Provide the [X, Y] coordinate of the cell's center where the given text is located.  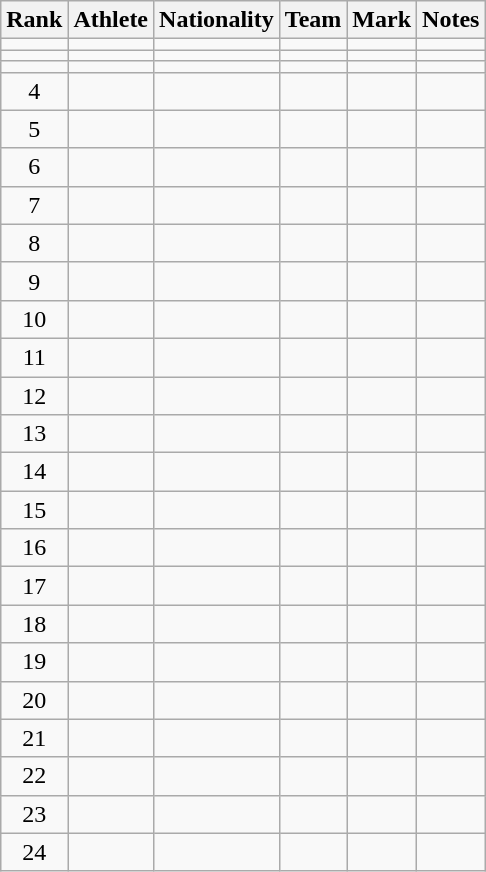
16 [34, 548]
9 [34, 281]
17 [34, 586]
18 [34, 624]
5 [34, 129]
19 [34, 662]
6 [34, 167]
23 [34, 814]
24 [34, 852]
Notes [451, 20]
10 [34, 319]
22 [34, 776]
11 [34, 357]
7 [34, 205]
14 [34, 472]
4 [34, 91]
Rank [34, 20]
15 [34, 510]
21 [34, 738]
8 [34, 243]
Mark [382, 20]
Athlete [111, 20]
13 [34, 434]
12 [34, 395]
Nationality [217, 20]
Team [313, 20]
20 [34, 700]
